Output the (x, y) coordinate of the center of the cell containing the given text.  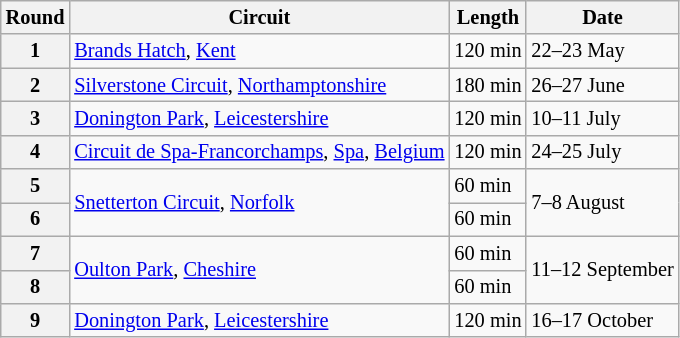
7 (36, 253)
3 (36, 118)
7–8 August (602, 202)
Round (36, 17)
4 (36, 152)
24–25 July (602, 152)
Snetterton Circuit, Norfolk (259, 202)
22–23 May (602, 51)
1 (36, 51)
2 (36, 85)
Length (488, 17)
5 (36, 186)
Circuit de Spa-Francorchamps, Spa, Belgium (259, 152)
11–12 September (602, 270)
180 min (488, 85)
16–17 October (602, 320)
Oulton Park, Cheshire (259, 270)
6 (36, 219)
Date (602, 17)
26–27 June (602, 85)
8 (36, 287)
Silverstone Circuit, Northamptonshire (259, 85)
9 (36, 320)
10–11 July (602, 118)
Brands Hatch, Kent (259, 51)
Circuit (259, 17)
